Find where the given text appears and provide that cell's center as (x, y) coordinate. 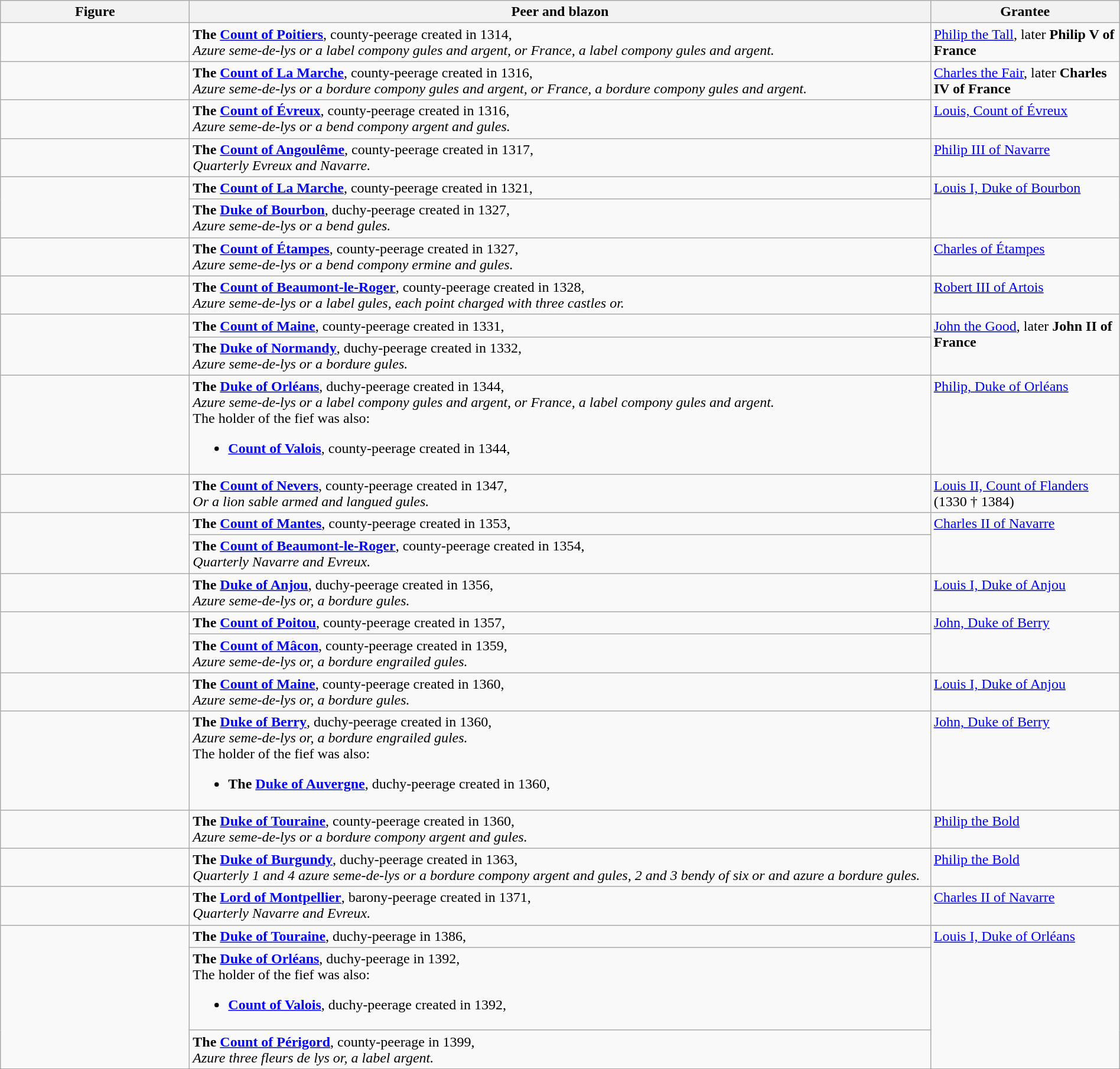
Louis I, Duke of Bourbon (1025, 207)
Louis I, Duke of Orléans (1025, 997)
The Duke of Normandy, duchy-peerage created in 1332,Azure seme-de-lys or a bordure gules. (560, 356)
Charles the Fair, later Charles IV of France (1025, 80)
Louis, Count of Évreux (1025, 119)
The Duke of Touraine, county-peerage created in 1360,Azure seme-de-lys or a bordure compony argent and gules. (560, 829)
Philip, Duke of Orléans (1025, 424)
Philip III of Navarre (1025, 157)
Figure (95, 12)
John the Good, later John II of France (1025, 345)
Louis II, Count of Flanders (1330 † 1384) (1025, 493)
The Count of Maine, county-peerage created in 1331, (560, 325)
The Count of Maine, county-peerage created in 1360,Azure seme-de-lys or, a bordure gules. (560, 692)
The Lord of Montpellier, barony-peerage created in 1371,Quarterly Navarre and Evreux. (560, 906)
The Duke of Orléans, duchy-peerage in 1392,The holder of the fief was also:Count of Valois, duchy-peerage created in 1392, (560, 989)
The Count of Poitou, county-peerage created in 1357, (560, 623)
The Duke of Bourbon, duchy-peerage created in 1327,Azure seme-de-lys or a bend gules. (560, 219)
The Count of Mantes, county-peerage created in 1353, (560, 524)
The Count of Évreux, county-peerage created in 1316,Azure seme-de-lys or a bend compony argent and gules. (560, 119)
The Duke of Anjou, duchy-peerage created in 1356,Azure seme-de-lys or, a bordure gules. (560, 593)
The Count of Beaumont-le-Roger, county-peerage created in 1354,Quarterly Navarre and Evreux. (560, 554)
Peer and blazon (560, 12)
The Count of Nevers, county-peerage created in 1347,Or a lion sable armed and langued gules. (560, 493)
Grantee (1025, 12)
The Count of Mâcon, county-peerage created in 1359,Azure seme-de-lys or, a bordure engrailed gules. (560, 653)
Charles of Étampes (1025, 256)
Philip the Tall, later Philip V of France (1025, 43)
The Count of Beaumont-le-Roger, county-peerage created in 1328,Azure seme-de-lys or a label gules, each point charged with three castles or. (560, 295)
The Count of Angoulême, county-peerage created in 1317,Quarterly Evreux and Navarre. (560, 157)
The Count of La Marche, county-peerage created in 1321, (560, 188)
The Count of Étampes, county-peerage created in 1327,Azure seme-de-lys or a bend compony ermine and gules. (560, 256)
The Count of Périgord, county-peerage in 1399,Azure three fleurs de lys or, a label argent. (560, 1049)
The Duke of Touraine, duchy-peerage in 1386, (560, 936)
Robert III of Artois (1025, 295)
